Return (X, Y) of the center of cell containing provided text 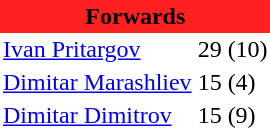
Ivan Pritargov (98, 50)
29 (210, 50)
15 (210, 82)
Dimitar Marashliev (98, 82)
